Pinpoint the cell where the given text exists, returning its (X, Y) midpoint coordinate. 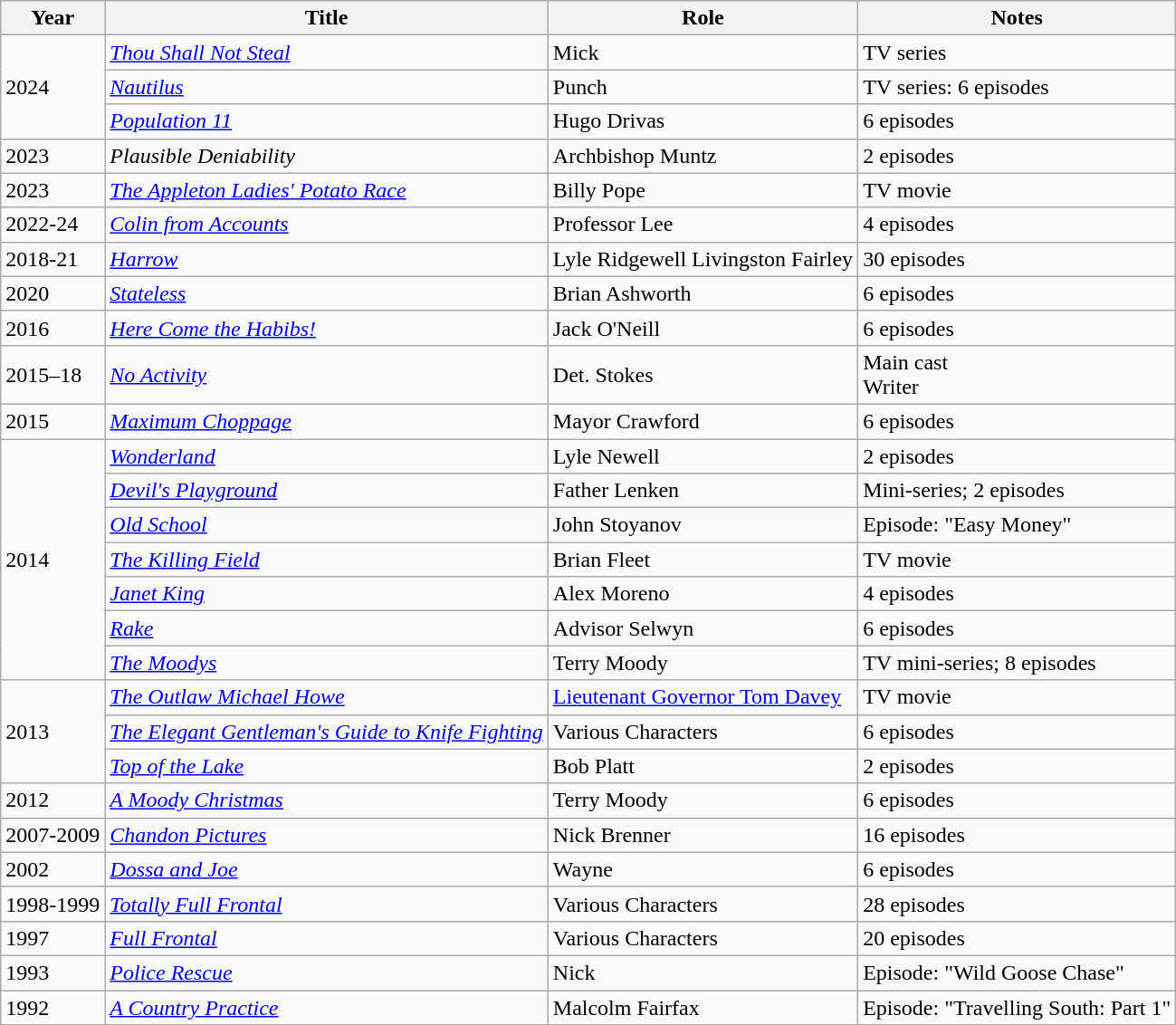
2018-21 (53, 259)
Dossa and Joe (326, 869)
30 episodes (1018, 259)
2024 (53, 87)
28 episodes (1018, 904)
Professor Lee (703, 225)
Nick Brenner (703, 835)
John Stoyanov (703, 525)
2015 (53, 421)
Notes (1018, 18)
Advisor Selwyn (703, 628)
2002 (53, 869)
The Appleton Ladies' Potato Race (326, 190)
Alex Moreno (703, 594)
Brian Ashworth (703, 293)
2013 (53, 732)
Thou Shall Not Steal (326, 53)
Lyle Ridgewell Livingston Fairley (703, 259)
16 episodes (1018, 835)
2014 (53, 559)
No Activity (326, 375)
Det. Stokes (703, 375)
Totally Full Frontal (326, 904)
Plausible Deniability (326, 156)
Here Come the Habibs! (326, 328)
Population 11 (326, 121)
Episode: "Travelling South: Part 1" (1018, 1008)
Lieutenant Governor Tom Davey (703, 697)
20 episodes (1018, 938)
1998-1999 (53, 904)
Billy Pope (703, 190)
Jack O'Neill (703, 328)
Bob Platt (703, 766)
Father Lenken (703, 491)
Archbishop Muntz (703, 156)
The Moodys (326, 663)
A Moody Christmas (326, 800)
Mayor Crawford (703, 421)
2015–18 (53, 375)
The Outlaw Michael Howe (326, 697)
Mini-series; 2 episodes (1018, 491)
Lyle Newell (703, 455)
Top of the Lake (326, 766)
2016 (53, 328)
TV series: 6 episodes (1018, 87)
Full Frontal (326, 938)
1993 (53, 972)
Wonderland (326, 455)
Stateless (326, 293)
Role (703, 18)
The Killing Field (326, 560)
Main castWriter (1018, 375)
1992 (53, 1008)
Brian Fleet (703, 560)
2020 (53, 293)
2012 (53, 800)
Colin from Accounts (326, 225)
TV series (1018, 53)
2007-2009 (53, 835)
1997 (53, 938)
Nick (703, 972)
Year (53, 18)
Episode: "Wild Goose Chase" (1018, 972)
The Elegant Gentleman's Guide to Knife Fighting (326, 732)
Mick (703, 53)
Chandon Pictures (326, 835)
Maximum Choppage (326, 421)
Old School (326, 525)
Rake (326, 628)
Punch (703, 87)
Wayne (703, 869)
Janet King (326, 594)
Police Rescue (326, 972)
Nautilus (326, 87)
TV mini-series; 8 episodes (1018, 663)
Episode: "Easy Money" (1018, 525)
Hugo Drivas (703, 121)
2022-24 (53, 225)
Title (326, 18)
Devil's Playground (326, 491)
Harrow (326, 259)
A Country Practice (326, 1008)
Malcolm Fairfax (703, 1008)
